Capture the cell that displays the provided text and extract its (X, Y) central coordinate. 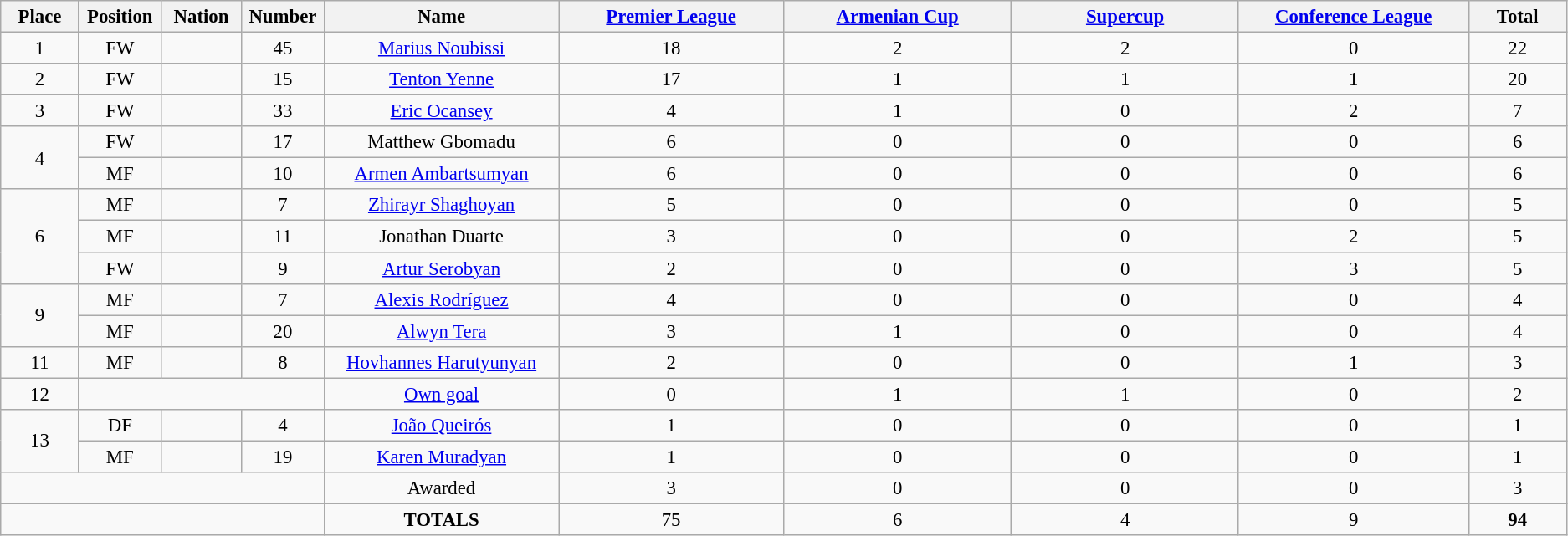
8 (283, 362)
TOTALS (441, 519)
Zhirayr Shaghoyan (441, 205)
10 (283, 174)
Number (283, 17)
Awarded (441, 488)
Artur Serobyan (441, 268)
Eric Ocansey (441, 111)
Total (1518, 17)
Name (441, 17)
Alwyn Tera (441, 331)
Place (40, 17)
Hovhannes Harutyunyan (441, 362)
Armen Ambartsumyan (441, 174)
Tenton Yenne (441, 79)
19 (283, 457)
Nation (201, 17)
13 (40, 442)
João Queirós (441, 426)
45 (283, 48)
Position (120, 17)
75 (671, 519)
94 (1518, 519)
Premier League (671, 17)
18 (671, 48)
Supercup (1125, 17)
12 (40, 394)
33 (283, 111)
Jonathan Duarte (441, 237)
Armenian Cup (897, 17)
15 (283, 79)
DF (120, 426)
Own goal (441, 394)
Alexis Rodríguez (441, 299)
Karen Muradyan (441, 457)
Marius Noubissi (441, 48)
Conference League (1354, 17)
Matthew Gbomadu (441, 142)
22 (1518, 48)
